Detect which cell encompasses the target text, then output its (X, Y) center coordinate. 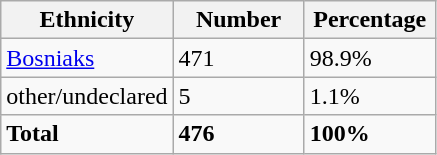
Total (87, 134)
Number (238, 20)
471 (238, 58)
Bosniaks (87, 58)
5 (238, 96)
98.9% (370, 58)
Percentage (370, 20)
1.1% (370, 96)
476 (238, 134)
100% (370, 134)
other/undeclared (87, 96)
Ethnicity (87, 20)
